Detect which cell encompasses the target text, then output its (x, y) center coordinate. 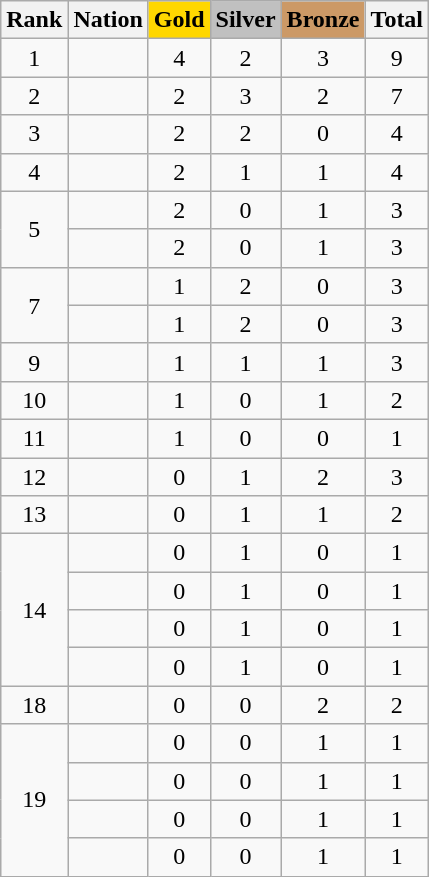
10 (34, 400)
Total (397, 20)
Silver (246, 20)
5 (34, 229)
11 (34, 438)
12 (34, 477)
19 (34, 800)
Nation (108, 20)
Bronze (323, 20)
13 (34, 515)
14 (34, 610)
Rank (34, 20)
Gold (179, 20)
18 (34, 705)
